Output the (x, y) coordinate of the center of the cell containing the given text.  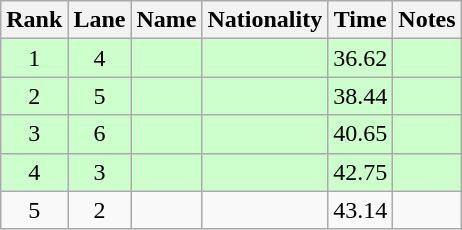
Notes (427, 20)
42.75 (360, 172)
6 (100, 134)
36.62 (360, 58)
43.14 (360, 210)
1 (34, 58)
Time (360, 20)
Rank (34, 20)
Name (166, 20)
Lane (100, 20)
Nationality (265, 20)
40.65 (360, 134)
38.44 (360, 96)
